Return (x, y) of the center of cell containing provided text 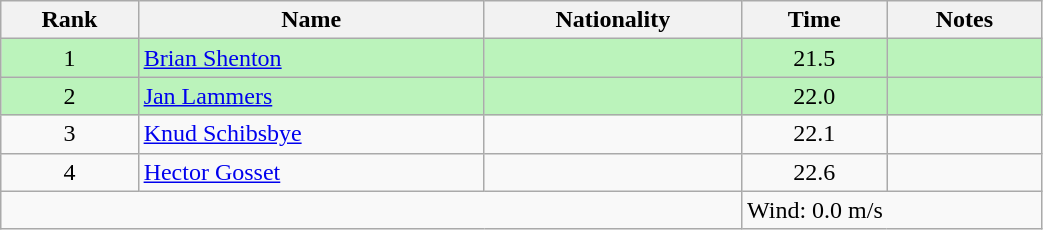
Brian Shenton (311, 58)
Wind: 0.0 m/s (892, 210)
3 (70, 134)
22.0 (814, 96)
Nationality (612, 20)
22.6 (814, 172)
Rank (70, 20)
Hector Gosset (311, 172)
22.1 (814, 134)
Jan Lammers (311, 96)
21.5 (814, 58)
4 (70, 172)
Notes (964, 20)
2 (70, 96)
Knud Schibsbye (311, 134)
Time (814, 20)
1 (70, 58)
Name (311, 20)
